Scan for the cell matching the given text and deliver its [X, Y] coordinate at center. 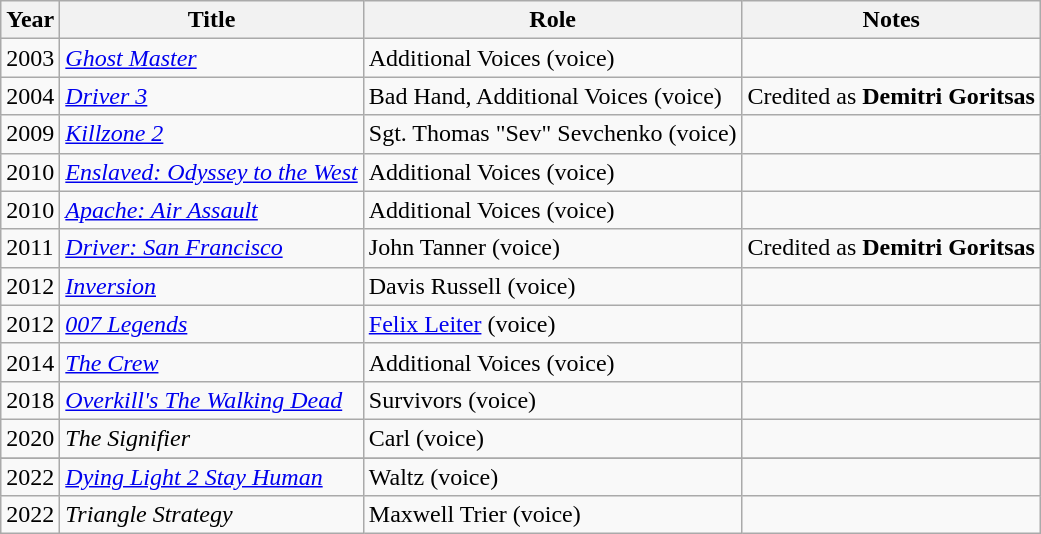
Carl (voice) [552, 438]
2011 [30, 248]
007 Legends [212, 324]
Sgt. Thomas "Sev" Sevchenko (voice) [552, 134]
2004 [30, 96]
Inversion [212, 286]
2009 [30, 134]
John Tanner (voice) [552, 248]
2014 [30, 362]
Overkill's The Walking Dead [212, 400]
Apache: Air Assault [212, 210]
Bad Hand, Additional Voices (voice) [552, 96]
Triangle Strategy [212, 515]
2018 [30, 400]
Killzone 2 [212, 134]
2020 [30, 438]
Driver: San Francisco [212, 248]
Davis Russell (voice) [552, 286]
Role [552, 20]
Notes [891, 20]
Title [212, 20]
Year [30, 20]
Driver 3 [212, 96]
The Crew [212, 362]
Ghost Master [212, 58]
Dying Light 2 Stay Human [212, 477]
The Signifier [212, 438]
Maxwell Trier (voice) [552, 515]
Enslaved: Odyssey to the West [212, 172]
Survivors (voice) [552, 400]
Felix Leiter (voice) [552, 324]
Waltz (voice) [552, 477]
2003 [30, 58]
